Return the [x, y] coordinate for the center point of the cell that contains the specified text.  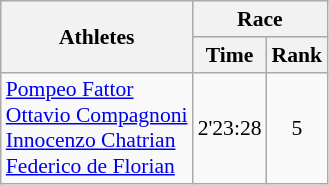
Time [230, 55]
Athletes [97, 36]
5 [298, 128]
2'23:28 [230, 128]
Race [260, 19]
Pompeo FattorOttavio CompagnoniInnocenzo ChatrianFederico de Florian [97, 128]
Rank [298, 55]
